Find where the given text appears and provide that cell's center as [X, Y] coordinate. 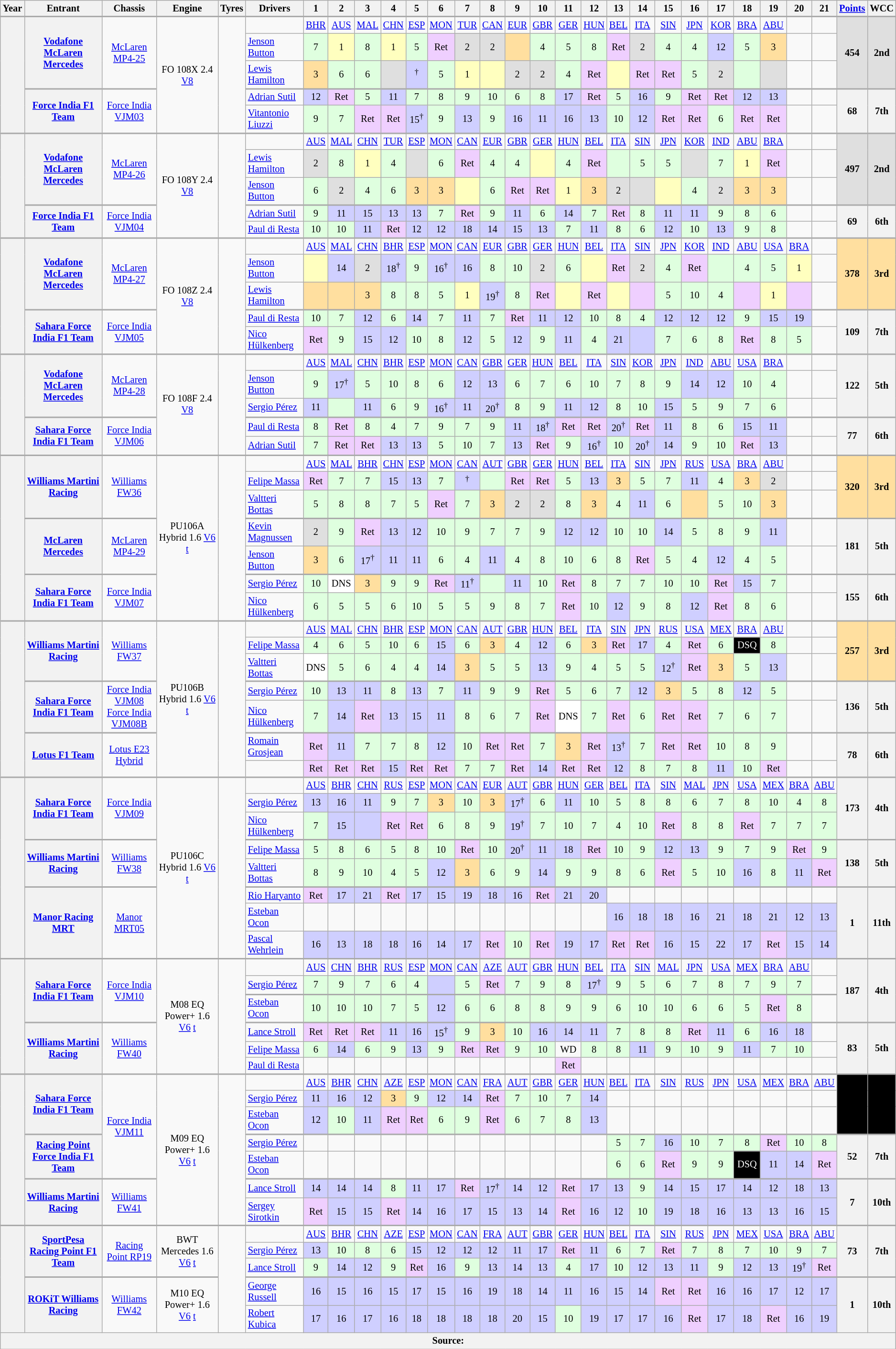
PU106A Hybrid 1.6 V6 t [187, 538]
BWT Mercedes 1.6 V6 t [187, 1251]
Kevin Magnussen [274, 532]
77 [852, 436]
11† [467, 583]
Tyres [232, 8]
Force India VJM07 [129, 597]
FO 108Y 2.4 V8 [187, 185]
George Russell [274, 1291]
Source: [448, 1340]
Force India VJM09 [129, 808]
138 [852, 863]
73 [852, 1251]
378 [852, 273]
McLaren MP4-26 [129, 169]
ROKiT Williams Racing [63, 1305]
Williams FW36 [129, 487]
SportPesa Racing Point F1 Team [63, 1251]
FO 108Z 2.4 V8 [187, 295]
155 [852, 597]
83 [852, 1048]
Drivers [274, 8]
Force India VJM08Force India VJM08B [129, 707]
13† [618, 746]
Force India VJM05 [129, 332]
Entrant [63, 8]
M10 EQ Power+ 1.6 V6 t [187, 1305]
Racing Point RP19 [129, 1251]
109 [852, 332]
M09 EQ Power+ 1.6 V6 t [187, 1149]
WD [568, 1049]
Force India VJM06 [129, 436]
257 [852, 651]
Romain Grosjean [274, 746]
Force India VJM03 [129, 111]
Manor MRT05 [129, 923]
78 [852, 754]
Engine [187, 8]
FO 108X 2.4 V8 [187, 75]
Force India VJM10 [129, 990]
Williams FW40 [129, 1048]
Williams FW41 [129, 1202]
Chassis [129, 8]
0 [852, 1104]
Williams FW38 [129, 863]
Williams FW42 [129, 1305]
320 [852, 487]
Pascal Wehrlein [274, 945]
187 [852, 990]
Rio Haryanto [274, 895]
Year [12, 8]
52 [852, 1157]
EX [882, 1104]
PU106C Hybrid 1.6 V6 t [187, 868]
Lotus E23 Hybrid [129, 754]
22 [721, 945]
McLaren MP4-27 [129, 273]
McLaren MP4-28 [129, 386]
Force India VJM11 [129, 1126]
Racing Point Force India F1 Team [63, 1157]
122 [852, 386]
Lotus F1 Team [63, 754]
PU106B Hybrid 1.6 V6 t [187, 698]
Points [852, 8]
136 [852, 707]
69 [852, 221]
12† [668, 667]
Williams FW37 [129, 651]
454 [852, 53]
181 [852, 546]
Vitantonio Liuzzi [274, 119]
WCC [882, 8]
Sergey Sirotkin [274, 1211]
Manor Racing MRT [63, 923]
McLaren MP4-29 [129, 546]
McLaren Mercedes [63, 546]
68 [852, 111]
Force India VJM04 [129, 221]
FO 108F 2.4 V8 [187, 404]
Robert Kubica [274, 1319]
173 [852, 808]
11th [882, 923]
497 [852, 169]
McLaren MP4-25 [129, 53]
M08 EQ Power+ 1.6 V6 t [187, 1016]
